Return [X, Y] of the center of cell containing provided text 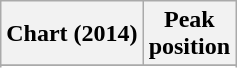
Chart (2014) [72, 34]
Peakposition [189, 34]
